Find where the given text appears and provide that cell's center as (x, y) coordinate. 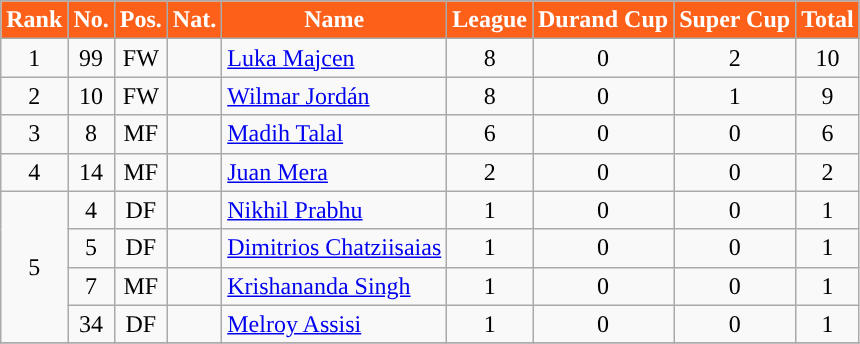
Wilmar Jordán (334, 96)
Madih Talal (334, 134)
Nat. (194, 20)
34 (91, 324)
Juan Mera (334, 172)
Total (828, 20)
14 (91, 172)
3 (34, 134)
League (490, 20)
Nikhil Prabhu (334, 210)
Rank (34, 20)
99 (91, 58)
7 (91, 286)
Dimitrios Chatziisaias (334, 248)
No. (91, 20)
Name (334, 20)
Krishananda Singh (334, 286)
Melroy Assisi (334, 324)
Super Cup (735, 20)
Durand Cup (602, 20)
9 (828, 96)
Luka Majcen (334, 58)
Pos. (140, 20)
